Pinpoint the cell where the given text exists, returning its [x, y] midpoint coordinate. 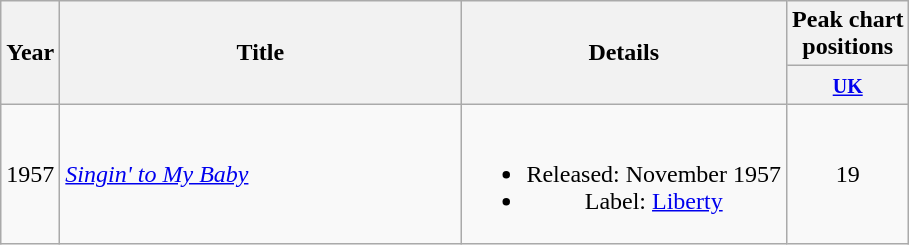
Year [30, 52]
UK [848, 85]
Singin' to My Baby [260, 174]
Title [260, 52]
19 [848, 174]
Details [624, 52]
Peak chartpositions [848, 34]
1957 [30, 174]
Released: November 1957Label: Liberty [624, 174]
